Search for the cell housing the specified text and yield its [x, y] center coordinate. 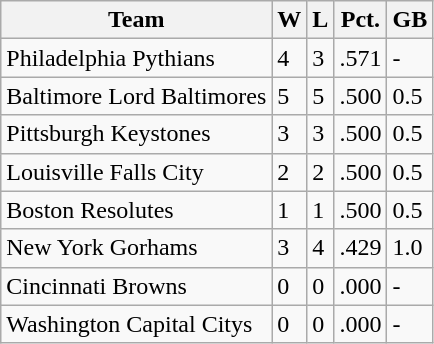
W [290, 20]
Cincinnati Browns [136, 286]
Baltimore Lord Baltimores [136, 96]
Boston Resolutes [136, 210]
1.0 [410, 248]
Pittsburgh Keystones [136, 134]
Washington Capital Citys [136, 324]
.571 [360, 58]
Team [136, 20]
Louisville Falls City [136, 172]
.429 [360, 248]
New York Gorhams [136, 248]
GB [410, 20]
L [320, 20]
Philadelphia Pythians [136, 58]
Pct. [360, 20]
